Provide the (x, y) coordinate of the cell's center where the given text is located.  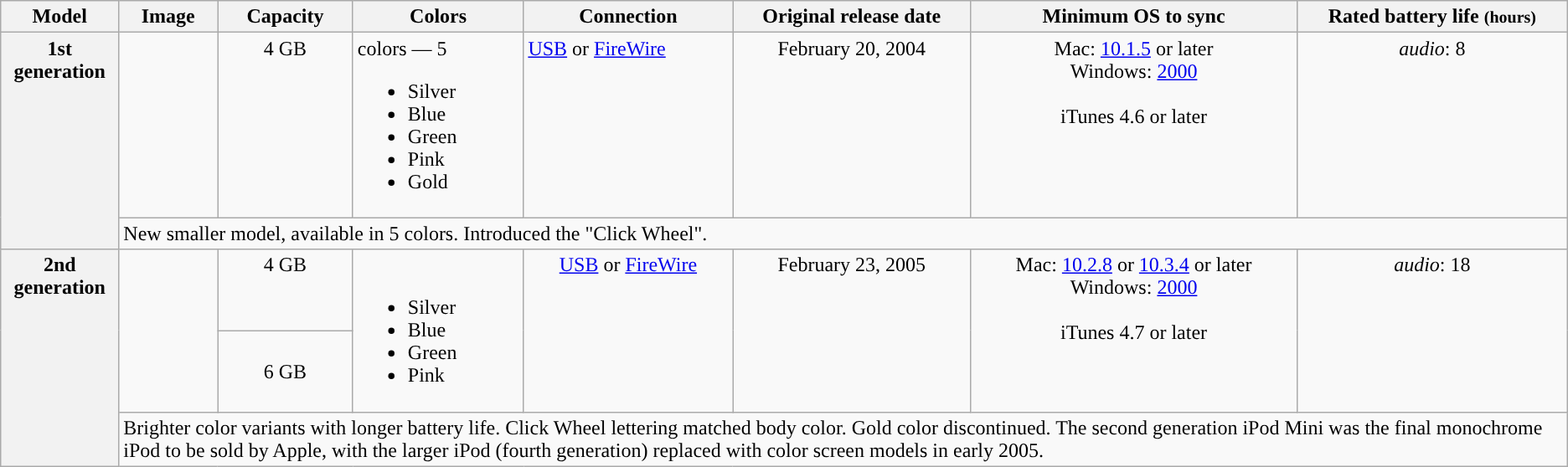
Rated battery life (hours) (1432, 17)
Model (60, 17)
2nd generation (60, 358)
Connection (628, 17)
Image (168, 17)
Capacity (286, 17)
1st generation (60, 141)
6 GB (286, 372)
audio: 8 (1432, 126)
February 23, 2005 (852, 331)
Colors (438, 17)
Original release date (852, 17)
SilverBlueGreenPink (438, 331)
February 20, 2004 (852, 126)
Mac: 10.2.8 or 10.3.4 or laterWindows: 2000iTunes 4.7 or later (1134, 331)
Minimum OS to sync (1134, 17)
audio: 18 (1432, 331)
colors — 5SilverBlueGreenPinkGold (438, 126)
New smaller model, available in 5 colors. Introduced the "Click Wheel". (843, 233)
Mac: 10.1.5 or laterWindows: 2000iTunes 4.6 or later (1134, 126)
